Return [x, y] of the center of cell containing provided text 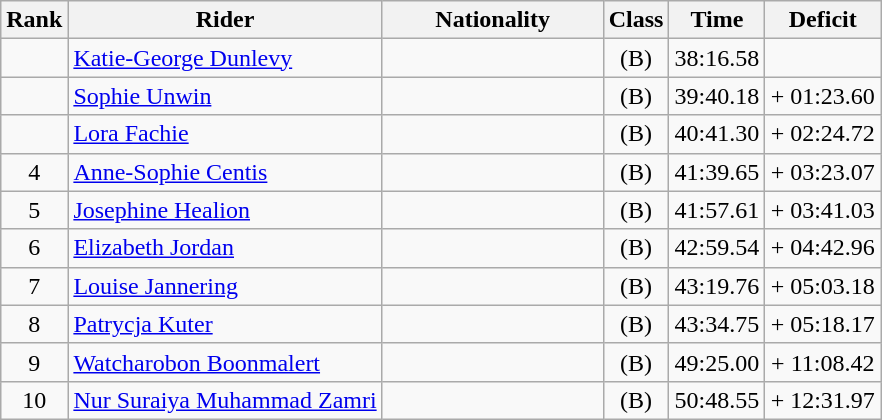
Lora Fachie [225, 134]
Rank [34, 20]
Josephine Healion [225, 210]
49:25.00 [717, 362]
Time [717, 20]
Louise Jannering [225, 286]
Anne-Sophie Centis [225, 172]
+ 02:24.72 [823, 134]
4 [34, 172]
Deficit [823, 20]
+ 11:08.42 [823, 362]
43:34.75 [717, 324]
+ 03:23.07 [823, 172]
5 [34, 210]
Patrycja Kuter [225, 324]
41:57.61 [717, 210]
Nationality [492, 20]
43:19.76 [717, 286]
8 [34, 324]
7 [34, 286]
+ 03:41.03 [823, 210]
+ 12:31.97 [823, 400]
Elizabeth Jordan [225, 248]
50:48.55 [717, 400]
+ 01:23.60 [823, 96]
42:59.54 [717, 248]
+ 04:42.96 [823, 248]
6 [34, 248]
9 [34, 362]
+ 05:03.18 [823, 286]
Nur Suraiya Muhammad Zamri [225, 400]
39:40.18 [717, 96]
Class [636, 20]
Katie-George Dunlevy [225, 58]
41:39.65 [717, 172]
38:16.58 [717, 58]
40:41.30 [717, 134]
+ 05:18.17 [823, 324]
Watcharobon Boonmalert [225, 362]
10 [34, 400]
Rider [225, 20]
Sophie Unwin [225, 96]
